Capture the cell that displays the provided text and extract its [x, y] central coordinate. 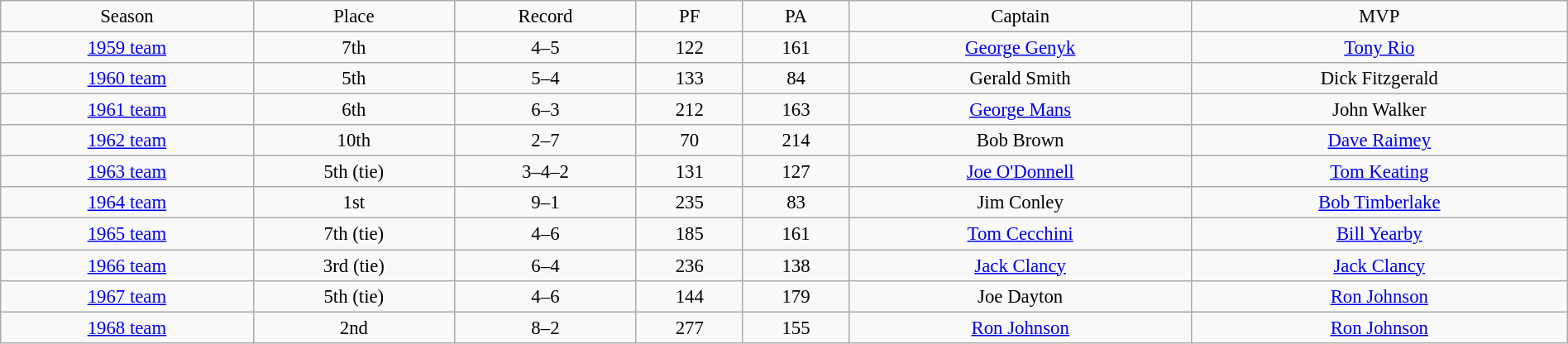
1965 team [127, 234]
1st [354, 203]
1960 team [127, 79]
7th (tie) [354, 234]
2–7 [546, 141]
1968 team [127, 327]
1959 team [127, 48]
Tom Keating [1379, 172]
6–3 [546, 110]
PA [796, 17]
Place [354, 17]
Bill Yearby [1379, 234]
133 [690, 79]
277 [690, 327]
138 [796, 265]
8–2 [546, 327]
Tom Cecchini [1021, 234]
1964 team [127, 203]
214 [796, 141]
1961 team [127, 110]
George Genyk [1021, 48]
3rd (tie) [354, 265]
1967 team [127, 296]
235 [690, 203]
144 [690, 296]
155 [796, 327]
1963 team [127, 172]
10th [354, 141]
Bob Brown [1021, 141]
5–4 [546, 79]
Gerald Smith [1021, 79]
5th [354, 79]
Record [546, 17]
70 [690, 141]
George Mans [1021, 110]
Jim Conley [1021, 203]
6th [354, 110]
Bob Timberlake [1379, 203]
Tony Rio [1379, 48]
John Walker [1379, 110]
7th [354, 48]
Joe Dayton [1021, 296]
83 [796, 203]
MVP [1379, 17]
6–4 [546, 265]
84 [796, 79]
Captain [1021, 17]
3–4–2 [546, 172]
131 [690, 172]
127 [796, 172]
Joe O'Donnell [1021, 172]
185 [690, 234]
Dick Fitzgerald [1379, 79]
1966 team [127, 265]
1962 team [127, 141]
Season [127, 17]
212 [690, 110]
9–1 [546, 203]
2nd [354, 327]
122 [690, 48]
236 [690, 265]
4–5 [546, 48]
179 [796, 296]
163 [796, 110]
Dave Raimey [1379, 141]
PF [690, 17]
